Determine the [x, y] coordinate at the center of the cell enclosing the given text.  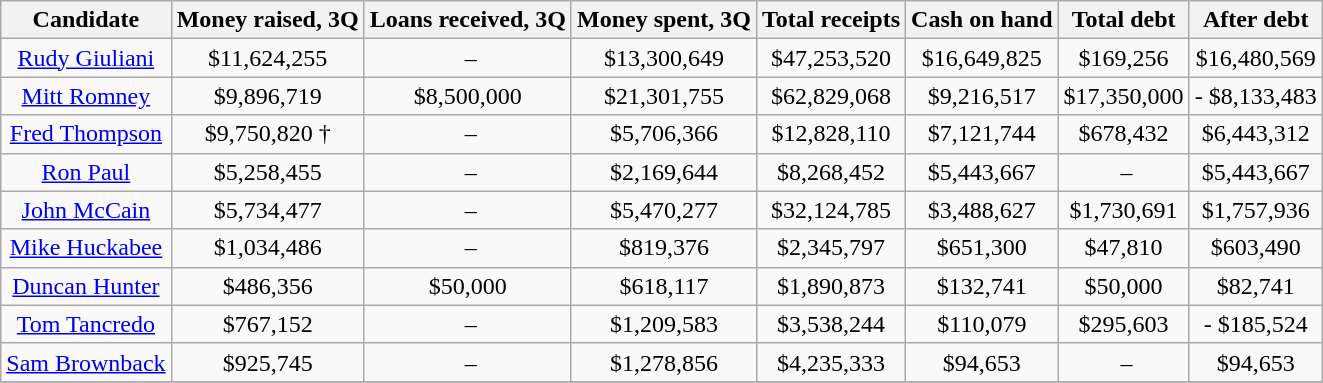
$1,034,486 [268, 248]
$13,300,649 [664, 58]
John McCain [86, 210]
$132,741 [982, 286]
$6,443,312 [1256, 134]
$7,121,744 [982, 134]
$47,810 [1124, 248]
$3,538,244 [832, 324]
$32,124,785 [832, 210]
$925,745 [268, 362]
$1,890,873 [832, 286]
$678,432 [1124, 134]
$169,256 [1124, 58]
Mike Huckabee [86, 248]
Cash on hand [982, 20]
$82,741 [1256, 286]
Rudy Giuliani [86, 58]
$3,488,627 [982, 210]
$618,117 [664, 286]
$819,376 [664, 248]
$295,603 [1124, 324]
$17,350,000 [1124, 96]
$21,301,755 [664, 96]
$16,649,825 [982, 58]
Mitt Romney [86, 96]
Total debt [1124, 20]
$4,235,333 [832, 362]
$2,169,644 [664, 172]
$603,490 [1256, 248]
Money raised, 3Q [268, 20]
$1,730,691 [1124, 210]
$651,300 [982, 248]
$1,209,583 [664, 324]
$5,706,366 [664, 134]
$5,470,277 [664, 210]
Tom Tancredo [86, 324]
$62,829,068 [832, 96]
Total receipts [832, 20]
$1,278,856 [664, 362]
$5,258,455 [268, 172]
Fred Thompson [86, 134]
$47,253,520 [832, 58]
$1,757,936 [1256, 210]
$9,750,820 † [268, 134]
$486,356 [268, 286]
Money spent, 3Q [664, 20]
Ron Paul [86, 172]
After debt [1256, 20]
$2,345,797 [832, 248]
$5,734,477 [268, 210]
$8,268,452 [832, 172]
$12,828,110 [832, 134]
Loans received, 3Q [468, 20]
$8,500,000 [468, 96]
$9,896,719 [268, 96]
$9,216,517 [982, 96]
- $8,133,483 [1256, 96]
Candidate [86, 20]
$11,624,255 [268, 58]
$110,079 [982, 324]
Duncan Hunter [86, 286]
Sam Brownback [86, 362]
- $185,524 [1256, 324]
$16,480,569 [1256, 58]
$767,152 [268, 324]
